From the cell containing the given text, extract its center point as [x, y] coordinate. 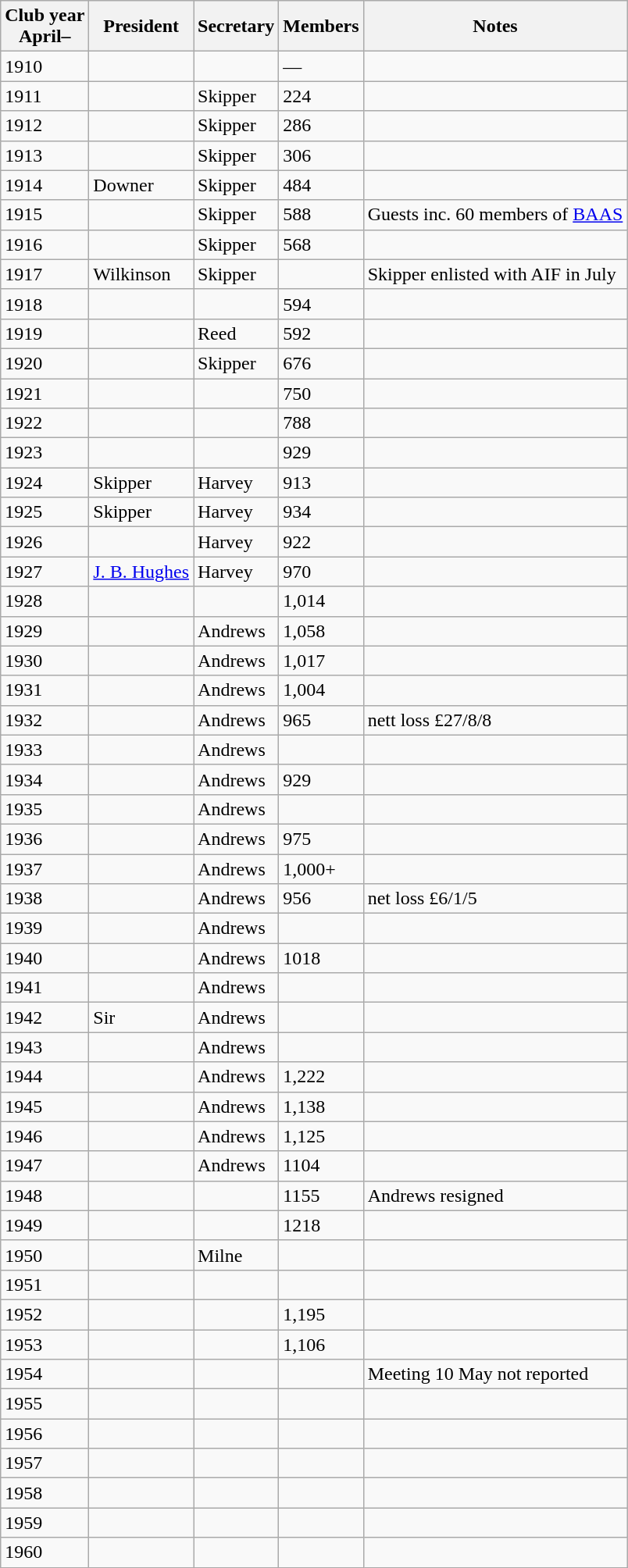
1953 [45, 1344]
1926 [45, 542]
1950 [45, 1255]
J. B. Hughes [141, 572]
1,000+ [321, 869]
1960 [45, 1552]
1913 [45, 155]
306 [321, 155]
224 [321, 96]
1940 [45, 958]
922 [321, 542]
1931 [45, 690]
1941 [45, 988]
1949 [45, 1225]
Secretary [236, 27]
1952 [45, 1314]
1955 [45, 1404]
1912 [45, 126]
1928 [45, 601]
975 [321, 839]
1937 [45, 869]
956 [321, 899]
Reed [236, 333]
1155 [321, 1196]
1946 [45, 1136]
1956 [45, 1434]
1218 [321, 1225]
913 [321, 483]
Milne [236, 1255]
Club yearApril– [45, 27]
— [321, 66]
1942 [45, 1017]
President [141, 27]
1954 [45, 1374]
1936 [45, 839]
934 [321, 512]
1915 [45, 215]
Members [321, 27]
1938 [45, 899]
1,222 [321, 1077]
1932 [45, 720]
1,014 [321, 601]
568 [321, 244]
588 [321, 215]
1,058 [321, 631]
1,195 [321, 1314]
1951 [45, 1285]
1959 [45, 1523]
Guests inc. 60 members of BAAS [495, 215]
1104 [321, 1166]
1947 [45, 1166]
1933 [45, 750]
nett loss £27/8/8 [495, 720]
Skipper enlisted with AIF in July [495, 274]
676 [321, 363]
1934 [45, 779]
1,004 [321, 690]
1925 [45, 512]
1918 [45, 304]
1944 [45, 1077]
750 [321, 393]
484 [321, 185]
1948 [45, 1196]
Sir [141, 1017]
1945 [45, 1107]
594 [321, 304]
1914 [45, 185]
1923 [45, 453]
Andrews resigned [495, 1196]
1924 [45, 483]
1,125 [321, 1136]
1939 [45, 928]
970 [321, 572]
net loss £6/1/5 [495, 899]
286 [321, 126]
1018 [321, 958]
1927 [45, 572]
1911 [45, 96]
Wilkinson [141, 274]
1919 [45, 333]
1,017 [321, 661]
1917 [45, 274]
1921 [45, 393]
Downer [141, 185]
1935 [45, 809]
1922 [45, 423]
788 [321, 423]
Notes [495, 27]
1929 [45, 631]
1930 [45, 661]
1,106 [321, 1344]
Meeting 10 May not reported [495, 1374]
965 [321, 720]
1920 [45, 363]
1957 [45, 1463]
1910 [45, 66]
1958 [45, 1493]
1916 [45, 244]
592 [321, 333]
1943 [45, 1047]
1,138 [321, 1107]
